Scan for the cell matching the given text and deliver its (x, y) coordinate at center. 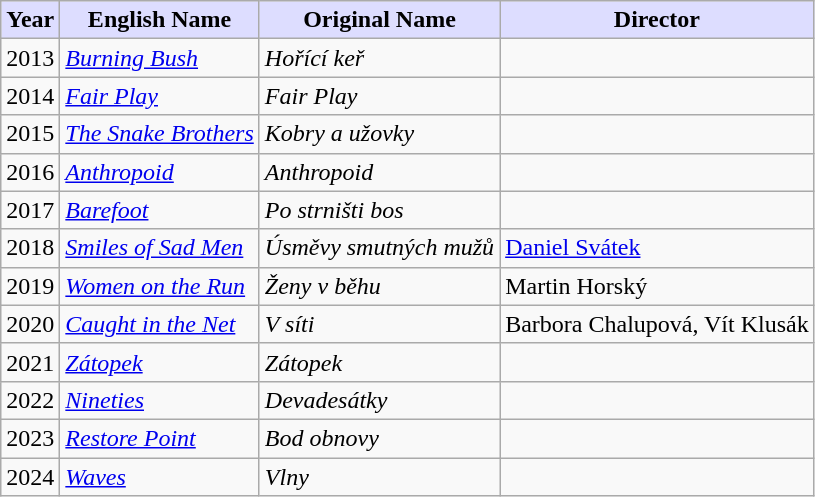
2016 (30, 172)
2021 (30, 362)
Hořící keř (379, 58)
Po strništi bos (379, 210)
2018 (30, 248)
2014 (30, 96)
Devadesátky (379, 400)
Smiles of Sad Men (160, 248)
Year (30, 20)
Kobry a užovky (379, 134)
Martin Horský (658, 286)
2015 (30, 134)
Daniel Svátek (658, 248)
Director (658, 20)
Vlny (379, 477)
2013 (30, 58)
Original Name (379, 20)
Úsměvy smutných mužů (379, 248)
Restore Point (160, 438)
2020 (30, 324)
2017 (30, 210)
Barefoot (160, 210)
Waves (160, 477)
Nineties (160, 400)
2019 (30, 286)
Barbora Chalupová, Vít Klusák (658, 324)
Burning Bush (160, 58)
English Name (160, 20)
Bod obnovy (379, 438)
Ženy v běhu (379, 286)
Women on the Run (160, 286)
The Snake Brothers (160, 134)
2023 (30, 438)
V síti (379, 324)
2024 (30, 477)
Caught in the Net (160, 324)
2022 (30, 400)
